For the text-containing cell, return its midpoint in (x, y) coordinate format. 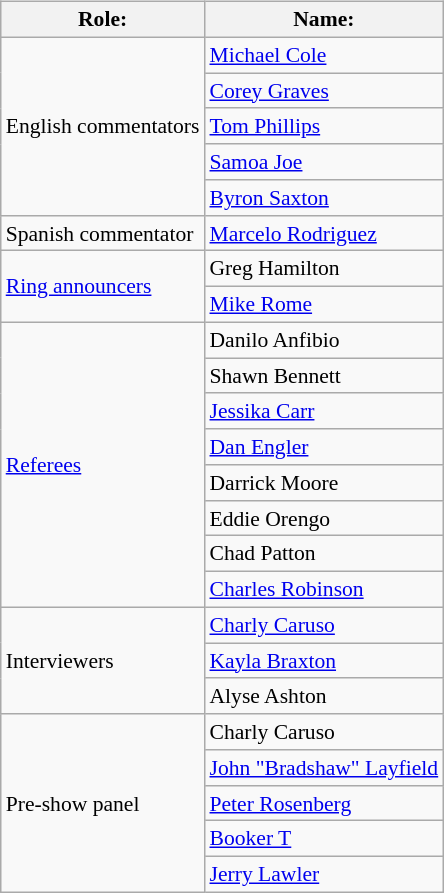
Samoa Joe (324, 162)
Eddie Orengo (324, 518)
Role: (103, 20)
Dan Engler (324, 447)
John "Bradshaw" Layfield (324, 768)
Name: (324, 20)
Michael Cole (324, 55)
Greg Hamilton (324, 269)
Jerry Lawler (324, 875)
Spanish commentator (103, 233)
Chad Patton (324, 554)
Danilo Anfibio (324, 340)
English commentators (103, 126)
Pre-show panel (103, 803)
Kayla Braxton (324, 661)
Byron Saxton (324, 198)
Mike Rome (324, 305)
Shawn Bennett (324, 376)
Interviewers (103, 660)
Corey Graves (324, 91)
Alyse Ashton (324, 696)
Tom Phillips (324, 126)
Ring announcers (103, 286)
Jessika Carr (324, 411)
Darrick Moore (324, 483)
Charles Robinson (324, 590)
Marcelo Rodriguez (324, 233)
Booker T (324, 839)
Referees (103, 464)
Peter Rosenberg (324, 803)
